Provide the (X, Y) coordinate of the cell's center where the given text is located.  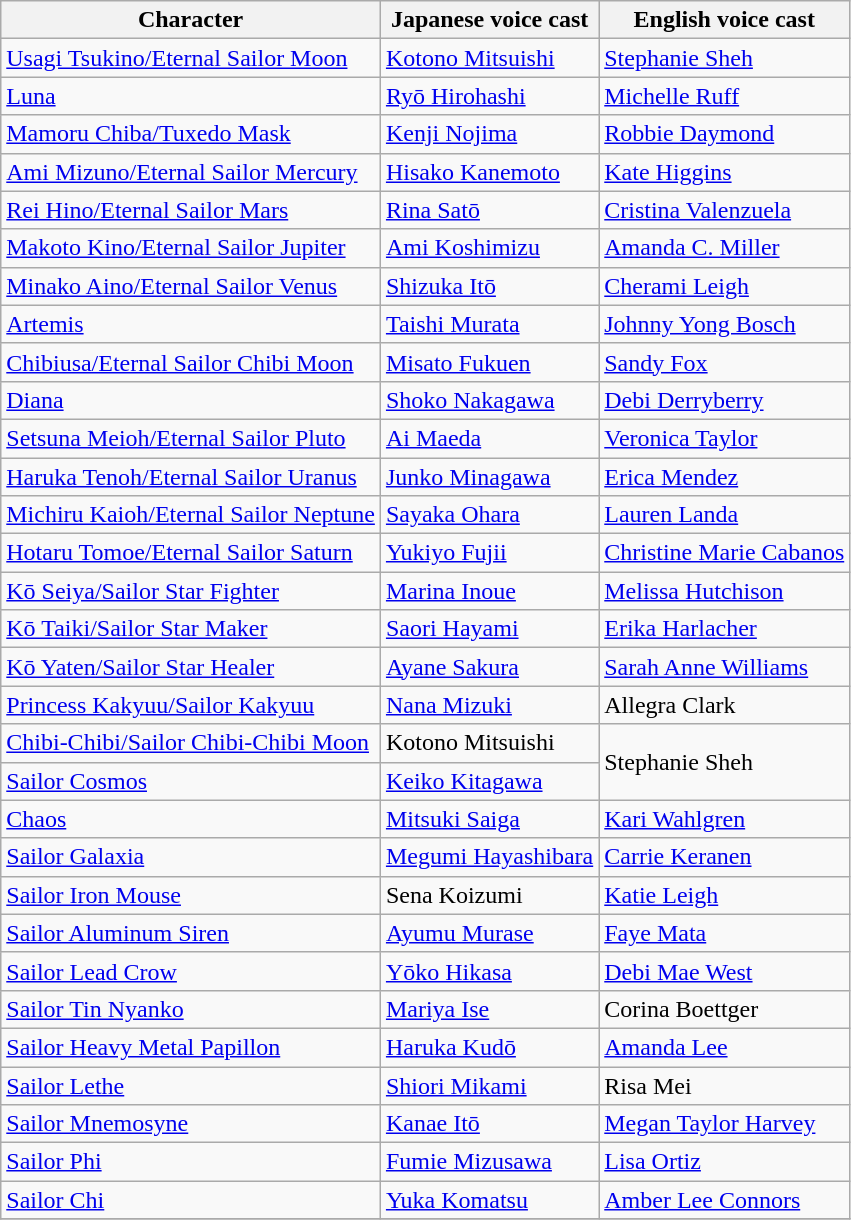
Christine Marie Cabanos (724, 553)
Kō Taiki/Sailor Star Maker (191, 629)
Mamoru Chiba/Tuxedo Mask (191, 134)
Sailor Galaxia (191, 857)
Kari Wahlgren (724, 819)
Mitsuki Saiga (489, 819)
Sailor Cosmos (191, 781)
Katie Leigh (724, 895)
Rei Hino/Eternal Sailor Mars (191, 210)
Erika Harlacher (724, 629)
Kanae Itō (489, 1124)
Sailor Tin Nyanko (191, 1009)
Chibi-Chibi/Sailor Chibi-Chibi Moon (191, 743)
Hotaru Tomoe/Eternal Sailor Saturn (191, 553)
Haruka Kudō (489, 1047)
Saori Hayami (489, 629)
Junko Minagawa (489, 477)
Sena Koizumi (489, 895)
Kenji Nojima (489, 134)
Kō Yaten/Sailor Star Healer (191, 667)
Taishi Murata (489, 324)
Artemis (191, 324)
Usagi Tsukino/Eternal Sailor Moon (191, 58)
Setsuna Meioh/Eternal Sailor Pluto (191, 438)
Sailor Phi (191, 1162)
Michiru Kaioh/Eternal Sailor Neptune (191, 515)
Ami Mizuno/Eternal Sailor Mercury (191, 172)
Chibiusa/Eternal Sailor Chibi Moon (191, 362)
Sayaka Ohara (489, 515)
Sailor Lethe (191, 1085)
Veronica Taylor (724, 438)
Japanese voice cast (489, 20)
Nana Mizuki (489, 705)
Corina Boettger (724, 1009)
Sailor Aluminum Siren (191, 933)
Sailor Heavy Metal Papillon (191, 1047)
Luna (191, 96)
Faye Mata (724, 933)
Yuka Komatsu (489, 1200)
Ami Koshimizu (489, 248)
English voice cast (724, 20)
Sailor Mnemosyne (191, 1124)
Ryō Hirohashi (489, 96)
Mariya Ise (489, 1009)
Amber Lee Connors (724, 1200)
Cristina Valenzuela (724, 210)
Ai Maeda (489, 438)
Sailor Lead Crow (191, 971)
Michelle Ruff (724, 96)
Debi Derryberry (724, 400)
Rina Satō (489, 210)
Amanda C. Miller (724, 248)
Fumie Mizusawa (489, 1162)
Shoko Nakagawa (489, 400)
Misato Fukuen (489, 362)
Princess Kakyuu/Sailor Kakyuu (191, 705)
Yukiyo Fujii (489, 553)
Amanda Lee (724, 1047)
Johnny Yong Bosch (724, 324)
Sarah Anne Williams (724, 667)
Lisa Ortiz (724, 1162)
Megan Taylor Harvey (724, 1124)
Keiko Kitagawa (489, 781)
Debi Mae West (724, 971)
Melissa Hutchison (724, 591)
Sailor Iron Mouse (191, 895)
Cherami Leigh (724, 286)
Kate Higgins (724, 172)
Allegra Clark (724, 705)
Sandy Fox (724, 362)
Ayane Sakura (489, 667)
Sailor Chi (191, 1200)
Risa Mei (724, 1085)
Megumi Hayashibara (489, 857)
Shiori Mikami (489, 1085)
Marina Inoue (489, 591)
Shizuka Itō (489, 286)
Kō Seiya/Sailor Star Fighter (191, 591)
Carrie Keranen (724, 857)
Minako Aino/Eternal Sailor Venus (191, 286)
Erica Mendez (724, 477)
Diana (191, 400)
Ayumu Murase (489, 933)
Robbie Daymond (724, 134)
Haruka Tenoh/Eternal Sailor Uranus (191, 477)
Character (191, 20)
Yōko Hikasa (489, 971)
Lauren Landa (724, 515)
Makoto Kino/Eternal Sailor Jupiter (191, 248)
Hisako Kanemoto (489, 172)
Chaos (191, 819)
